Provide the [X, Y] coordinate of the cell's center where the given text is located.  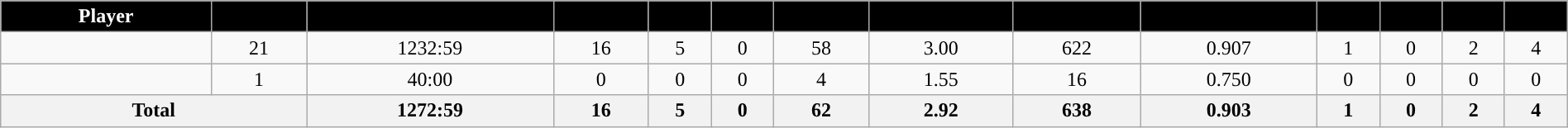
Player [106, 17]
2.92 [941, 111]
1272:59 [430, 111]
62 [822, 111]
638 [1077, 111]
40:00 [430, 79]
0.903 [1229, 111]
Total [154, 111]
21 [260, 48]
622 [1077, 48]
1.55 [941, 79]
1232:59 [430, 48]
0.750 [1229, 79]
3.00 [941, 48]
0.907 [1229, 48]
58 [822, 48]
